Search for the cell housing the specified text and yield its [x, y] center coordinate. 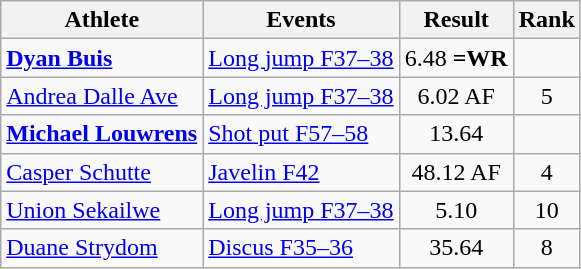
Events [301, 20]
Dyan Buis [102, 58]
48.12 AF [456, 172]
Duane Strydom [102, 248]
4 [546, 172]
Rank [546, 20]
Casper Schutte [102, 172]
Michael Louwrens [102, 134]
Result [456, 20]
Union Sekailwe [102, 210]
Discus F35–36 [301, 248]
8 [546, 248]
10 [546, 210]
Athlete [102, 20]
6.48 =WR [456, 58]
5.10 [456, 210]
13.64 [456, 134]
35.64 [456, 248]
6.02 AF [456, 96]
Javelin F42 [301, 172]
Andrea Dalle Ave [102, 96]
5 [546, 96]
Shot put F57–58 [301, 134]
